Find where the given text appears and provide that cell's center as (x, y) coordinate. 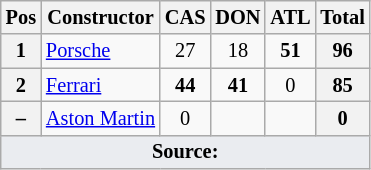
41 (238, 85)
DON (238, 17)
Total (342, 17)
1 (21, 51)
Porsche (100, 51)
ATL (290, 17)
96 (342, 51)
85 (342, 85)
2 (21, 85)
Ferrari (100, 85)
44 (185, 85)
18 (238, 51)
27 (185, 51)
Pos (21, 17)
Aston Martin (100, 118)
Source: (186, 152)
Constructor (100, 17)
– (21, 118)
CAS (185, 17)
51 (290, 51)
